Pinpoint the cell where the given text exists, returning its [x, y] midpoint coordinate. 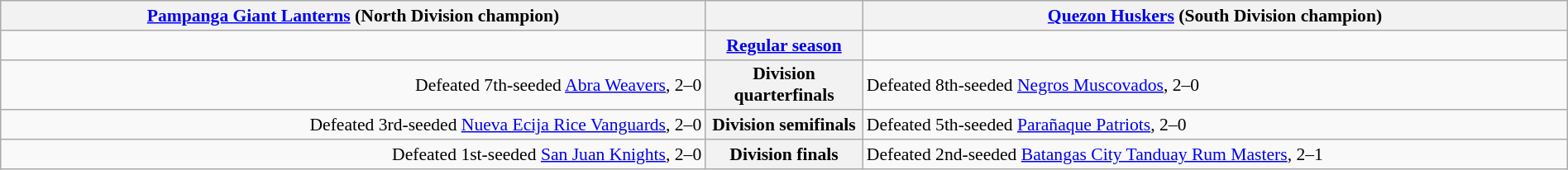
Pampanga Giant Lanterns (North Division champion) [354, 16]
Defeated 2nd-seeded Batangas City Tanduay Rum Masters, 2–1 [1216, 154]
Division quarterfinals [784, 84]
Defeated 8th-seeded Negros Muscovados, 2–0 [1216, 84]
Division finals [784, 154]
Defeated 5th-seeded Parañaque Patriots, 2–0 [1216, 125]
Defeated 1st-seeded San Juan Knights, 2–0 [354, 154]
Division semifinals [784, 125]
Defeated 3rd-seeded Nueva Ecija Rice Vanguards, 2–0 [354, 125]
Regular season [784, 45]
Quezon Huskers (South Division champion) [1216, 16]
Defeated 7th-seeded Abra Weavers, 2–0 [354, 84]
